Search for the cell housing the specified text and yield its (x, y) center coordinate. 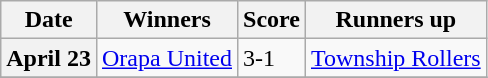
Winners (166, 20)
3-1 (272, 58)
Township Rollers (396, 58)
Date (49, 20)
Score (272, 20)
Runners up (396, 20)
April 23 (49, 58)
Orapa United (166, 58)
